Return (X, Y) of the center of cell containing provided text 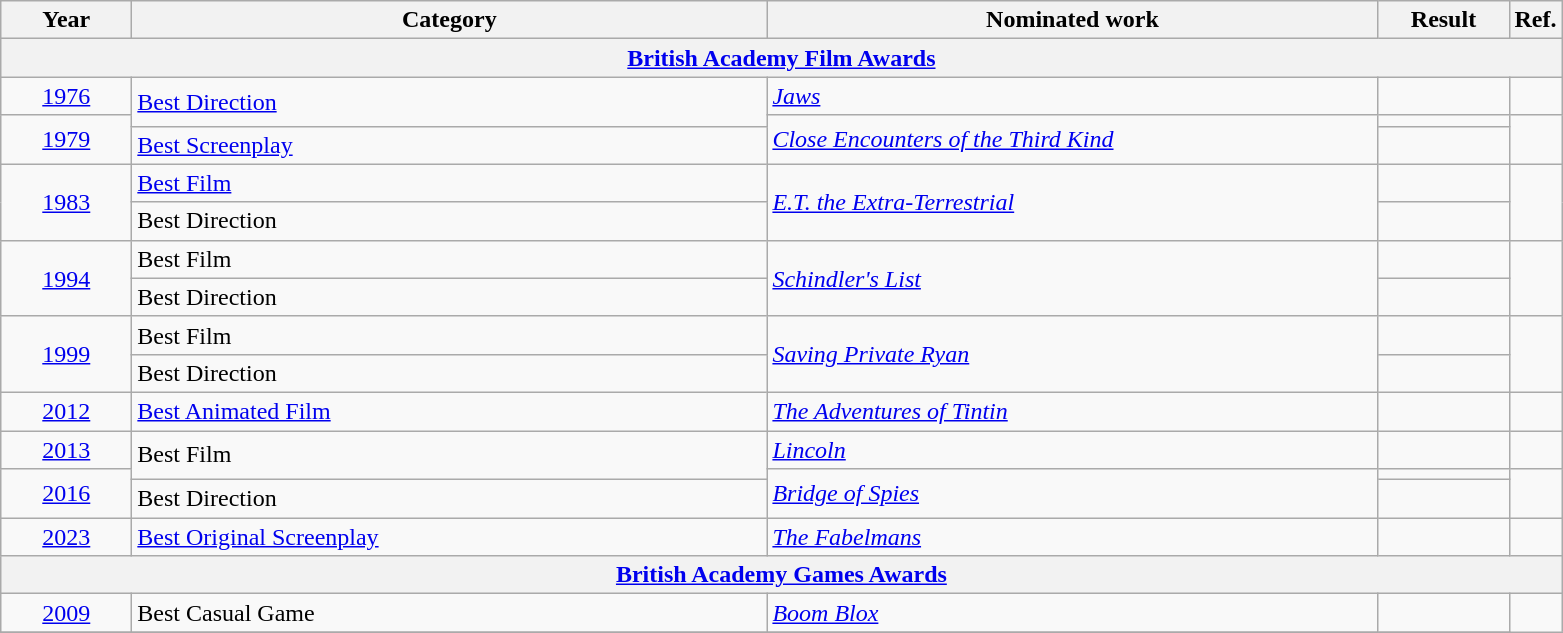
Schindler's List (1072, 278)
British Academy Film Awards (782, 58)
Ref. (1536, 20)
Best Animated Film (450, 411)
Best Screenplay (450, 145)
Jaws (1072, 96)
1994 (66, 278)
2009 (66, 613)
Saving Private Ryan (1072, 354)
Best Original Screenplay (450, 537)
1979 (66, 140)
1976 (66, 96)
1999 (66, 354)
Close Encounters of the Third Kind (1072, 140)
Year (66, 20)
The Fabelmans (1072, 537)
Category (450, 20)
E.T. the Extra-Terrestrial (1072, 202)
1983 (66, 202)
2012 (66, 411)
Best Casual Game (450, 613)
Boom Blox (1072, 613)
2013 (66, 449)
2016 (66, 494)
Bridge of Spies (1072, 494)
2023 (66, 537)
British Academy Games Awards (782, 575)
Lincoln (1072, 449)
Result (1444, 20)
The Adventures of Tintin (1072, 411)
Nominated work (1072, 20)
